Find where the given text appears and provide that cell's center as [X, Y] coordinate. 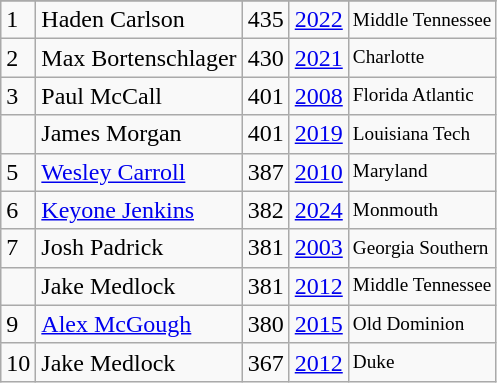
Charlotte [422, 58]
1 [18, 20]
2010 [318, 172]
10 [18, 362]
2021 [318, 58]
2019 [318, 134]
James Morgan [139, 134]
Louisiana Tech [422, 134]
Florida Atlantic [422, 96]
5 [18, 172]
Paul McCall [139, 96]
Max Bortenschlager [139, 58]
430 [266, 58]
Maryland [422, 172]
367 [266, 362]
2008 [318, 96]
Duke [422, 362]
2 [18, 58]
380 [266, 324]
382 [266, 210]
3 [18, 96]
2024 [318, 210]
2003 [318, 248]
Monmouth [422, 210]
7 [18, 248]
2015 [318, 324]
9 [18, 324]
Old Dominion [422, 324]
2022 [318, 20]
Alex McGough [139, 324]
435 [266, 20]
6 [18, 210]
Josh Padrick [139, 248]
Wesley Carroll [139, 172]
Georgia Southern [422, 248]
Haden Carlson [139, 20]
Keyone Jenkins [139, 210]
387 [266, 172]
